For the text-containing cell, return its midpoint in (x, y) coordinate format. 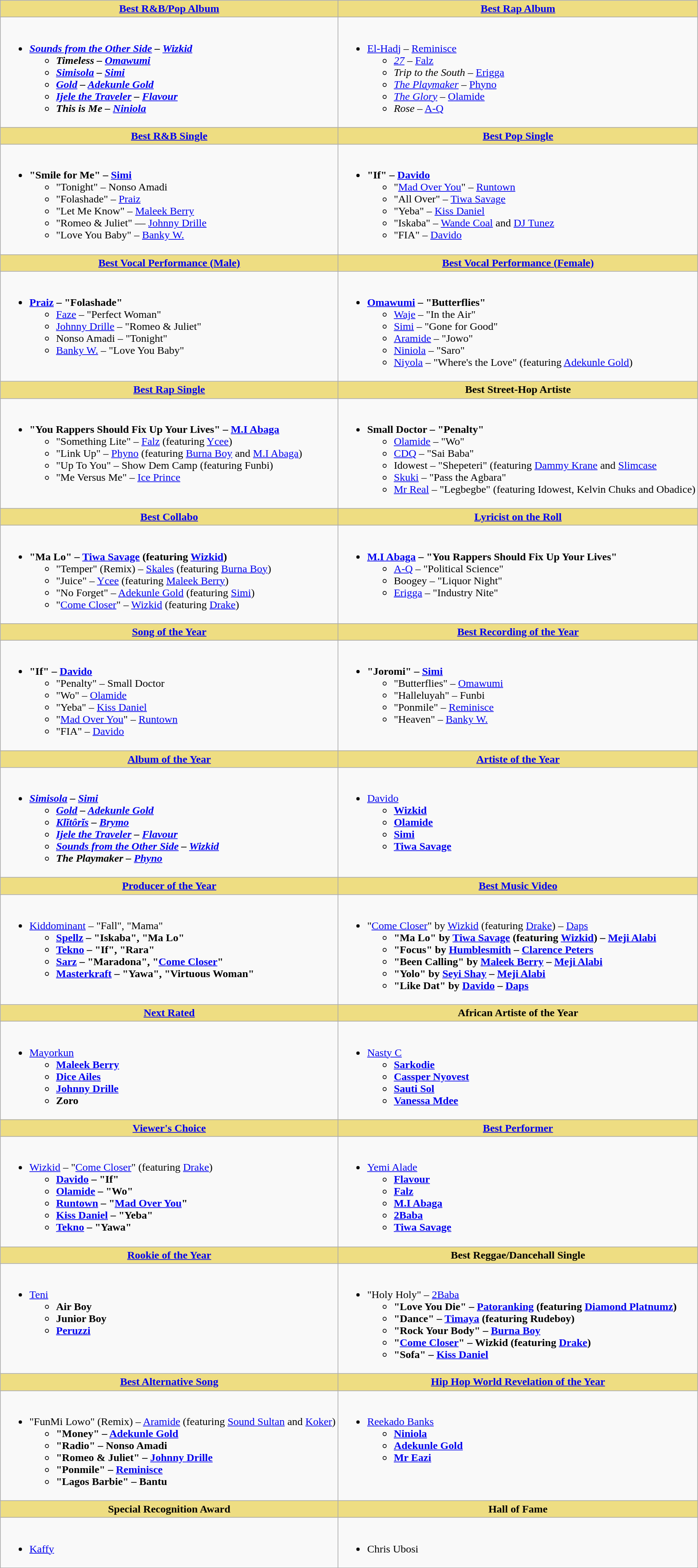
Viewer's Choice (170, 1128)
Best Rap Album (518, 9)
Chris Ubosi (518, 1542)
Best Reggae/Dancehall Single (518, 1255)
Next Rated (170, 1013)
Lyricist on the Roll (518, 517)
Praiz – "Folashade"Faze – "Perfect Woman"Johnny Drille – "Romeo & Juliet"Nonso Amadi – "Tonight"Banky W. – "Love You Baby" (170, 326)
Producer of the Year (170, 886)
Nasty CSarkodieCassper NyovestSauti SolVanessa Mdee (518, 1071)
Best Pop Single (518, 136)
"If" – Davido"Penalty" – Small Doctor"Wo" – Olamide"Yeba" – Kiss Daniel"Mad Over You" – Runtown"FIA" – Davido (170, 695)
Best Vocal Performance (Male) (170, 263)
Best Collabo (170, 517)
Song of the Year (170, 632)
Simisola – SimiGold – Adekunle GoldKlĭtôrĭs – BrymoIjele the Traveler – FlavourSounds from the Other Side – WizkidThe Playmaker – Phyno (170, 823)
Hall of Fame (518, 1509)
Best Alternative Song (170, 1382)
Reekado BanksNiniolaAdekunle GoldMr Eazi (518, 1445)
Best Rap Single (170, 390)
Best Street-Hop Artiste (518, 390)
Sounds from the Other Side – WizkidTimeless – OmawumiSimisola – SimiGold – Adekunle GoldIjele the Traveler – FlavourThis is Me – Niniola (170, 72)
Special Recognition Award (170, 1509)
DavidoWizkidOlamideSimiTiwa Savage (518, 823)
TeniAir BoyJunior BoyPeruzzi (170, 1319)
Hip Hop World Revelation of the Year (518, 1382)
Album of the Year (170, 759)
"Joromi" – Simi"Butterflies" – Omawumi"Halleluyah" – Funbi"Ponmile" – Reminisce"Heaven" – Banky W. (518, 695)
El-Hadj – Reminisce27 – FalzTrip to the South – EriggaThe Playmaker – PhynoThe Glory – OlamideRose – A-Q (518, 72)
Best Vocal Performance (Female) (518, 263)
Omawumi – "Butterflies"Waje – "In the Air"Simi – "Gone for Good"Aramide – "Jowo"Niniola – "Saro"Niyola – "Where's the Love" (featuring Adekunle Gold) (518, 326)
Best R&B Single (170, 136)
Rookie of the Year (170, 1255)
Kaffy (170, 1542)
Wizkid – "Come Closer" (featuring Drake)Davido – "If"Olamide – "Wo"Runtown – "Mad Over You"Kiss Daniel – "Yeba"Tekno – "Yawa" (170, 1192)
MayorkunMaleek BerryDice AilesJohnny DrilleZoro (170, 1071)
Yemi AladeFlavourFalzM.I Abaga2BabaTiwa Savage (518, 1192)
African Artiste of the Year (518, 1013)
Best Recording of the Year (518, 632)
Best Music Video (518, 886)
M.I Abaga – "You Rappers Should Fix Up Your Lives"A-Q – "Political Science"Boogey – "Liquor Night"Erigga – "Industry Nite" (518, 574)
Best Performer (518, 1128)
Artiste of the Year (518, 759)
"If" – Davido"Mad Over You" – Runtown"All Over" – Tiwa Savage"Yeba" – Kiss Daniel"Iskaba" – Wande Coal and DJ Tunez"FIA" – Davido (518, 199)
Best R&B/Pop Album (170, 9)
Kiddominant – "Fall", "Mama"Spellz – "Iskaba", "Ma Lo"Tekno – "If", "Rara"Sarz – "Maradona", "Come Closer"Masterkraft – "Yawa", "Virtuous Woman" (170, 950)
